Search for the cell housing the specified text and yield its [X, Y] center coordinate. 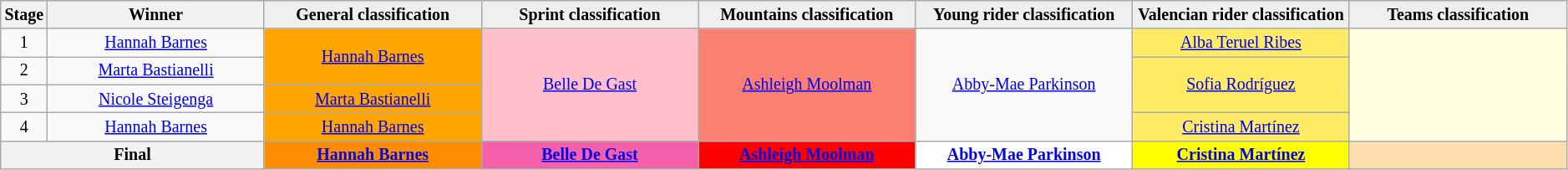
Nicole Steigenga [155, 99]
Young rider classification [1024, 15]
Mountains classification [807, 15]
General classification [373, 15]
1 [24, 44]
2 [24, 70]
Sprint classification [590, 15]
Teams classification [1458, 15]
3 [24, 99]
Winner [155, 15]
Alba Teruel Ribes [1241, 44]
Stage [24, 15]
4 [24, 127]
Sofia Rodríguez [1241, 85]
Valencian rider classification [1241, 15]
Final [133, 154]
